Return (X, Y) of the center of cell containing provided text 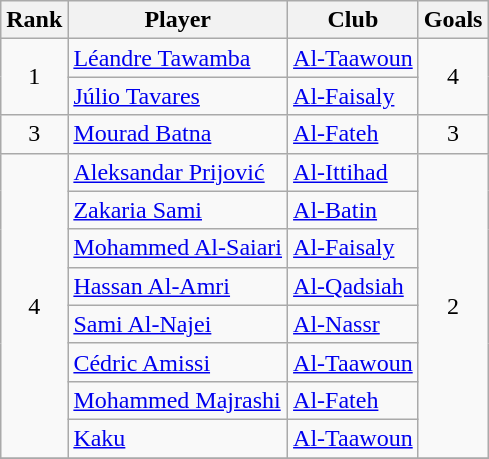
Mourad Batna (178, 134)
Léandre Tawamba (178, 58)
Aleksandar Prijović (178, 172)
Cédric Amissi (178, 362)
Goals (453, 20)
Júlio Tavares (178, 96)
Rank (34, 20)
Al-Batin (354, 210)
Al-Ittihad (354, 172)
Club (354, 20)
1 (34, 77)
Zakaria Sami (178, 210)
Al-Nassr (354, 324)
Al-Qadsiah (354, 286)
Hassan Al-Amri (178, 286)
Player (178, 20)
Sami Al-Najei (178, 324)
Kaku (178, 438)
Mohammed Majrashi (178, 400)
2 (453, 305)
Mohammed Al-Saiari (178, 248)
